Output the [x, y] coordinate of the center of the cell containing the given text.  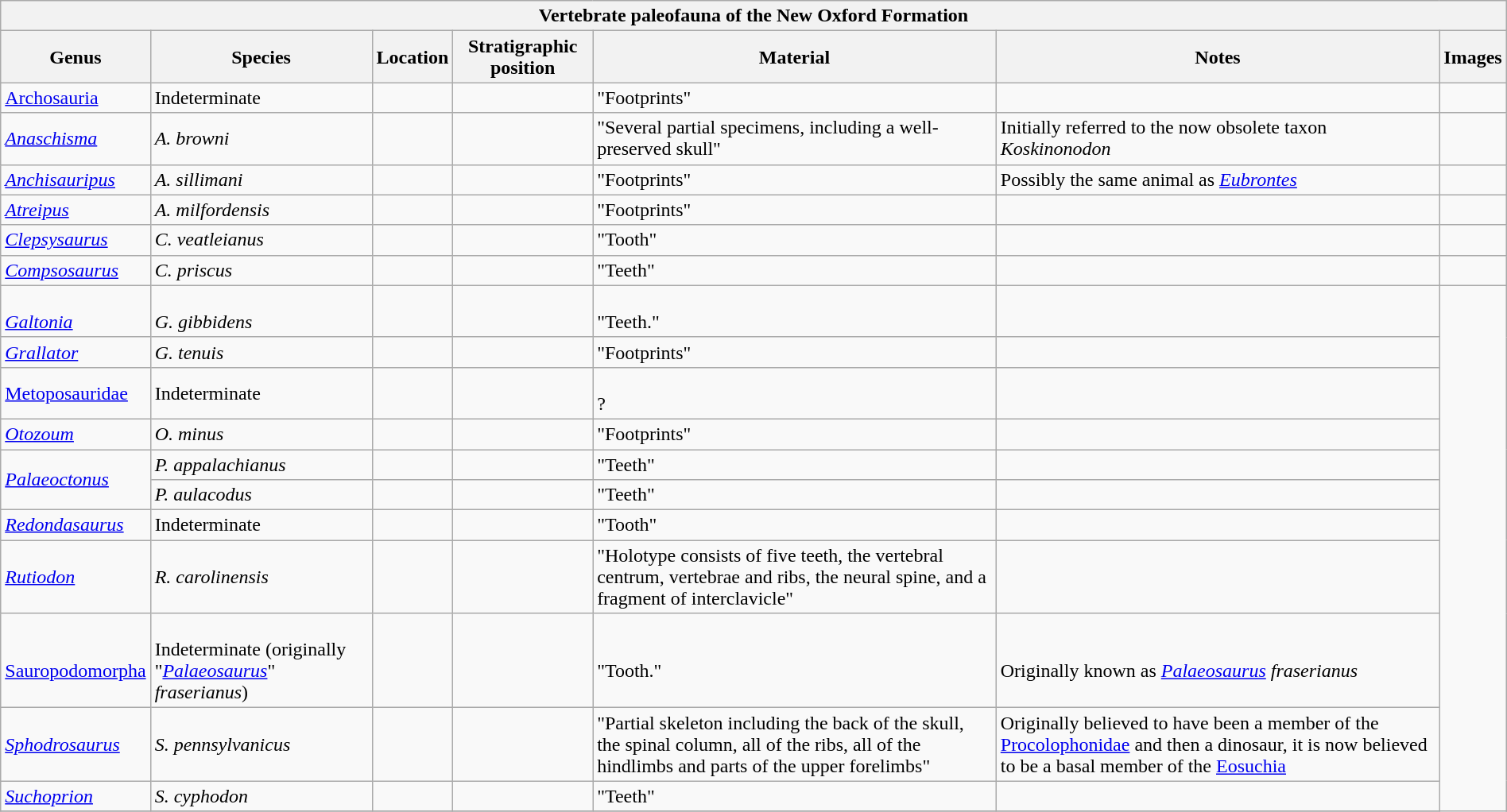
"Tooth." [795, 661]
Anchisauripus [76, 180]
"Partial skeleton including the back of the skull, the spinal column, all of the ribs, all of the hindlimbs and parts of the upper forelimbs" [795, 744]
Location [413, 57]
Otozoum [76, 434]
Redondasaurus [76, 525]
A. milfordensis [261, 210]
G. tenuis [261, 352]
Suchoprion [76, 796]
Material [795, 57]
P. appalachianus [261, 465]
Images [1473, 57]
Archosauria [76, 98]
Compsosaurus [76, 270]
? [795, 392]
S. cyphodon [261, 796]
Atreipus [76, 210]
Possibly the same animal as Eubrontes [1218, 180]
Clepsysaurus [76, 240]
"Teeth." [795, 311]
C. veatleianus [261, 240]
Genus [76, 57]
Sphodrosaurus [76, 744]
Galtonia [76, 311]
Notes [1218, 57]
P. aulacodus [261, 495]
O. minus [261, 434]
Rutiodon [76, 577]
"Several partial specimens, including a well-preserved skull" [795, 138]
Indeterminate (originally "Palaeosaurus" fraserianus) [261, 661]
Sauropodomorpha [76, 661]
A. sillimani [261, 180]
Stratigraphic position [523, 57]
A. browni [261, 138]
R. carolinensis [261, 577]
Species [261, 57]
Initially referred to the now obsolete taxon Koskinonodon [1218, 138]
Grallator [76, 352]
S. pennsylvanicus [261, 744]
Anaschisma [76, 138]
Vertebrate paleofauna of the New Oxford Formation [753, 16]
Metoposauridae [76, 392]
Originally believed to have been a member of the Procolophonidae and then a dinosaur, it is now believed to be a basal member of the Eosuchia [1218, 744]
C. priscus [261, 270]
G. gibbidens [261, 311]
Palaeoctonus [76, 480]
Originally known as Palaeosaurus fraserianus [1218, 661]
"Holotype consists of five teeth, the vertebral centrum, vertebrae and ribs, the neural spine, and a fragment of interclavicle" [795, 577]
